Search for the cell housing the specified text and yield its (x, y) center coordinate. 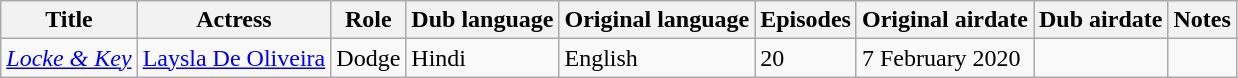
Notes (1202, 20)
Dodge (368, 58)
Role (368, 20)
20 (806, 58)
Original language (657, 20)
Dub airdate (1101, 20)
Hindi (482, 58)
Laysla De Oliveira (234, 58)
Episodes (806, 20)
Title (69, 20)
Locke & Key (69, 58)
Original airdate (944, 20)
English (657, 58)
Actress (234, 20)
Dub language (482, 20)
7 February 2020 (944, 58)
